Search for the cell housing the specified text and yield its (X, Y) center coordinate. 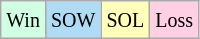
SOW (73, 20)
Win (24, 20)
Loss (174, 20)
SOL (126, 20)
